From the cell containing the given text, extract its center point as [X, Y] coordinate. 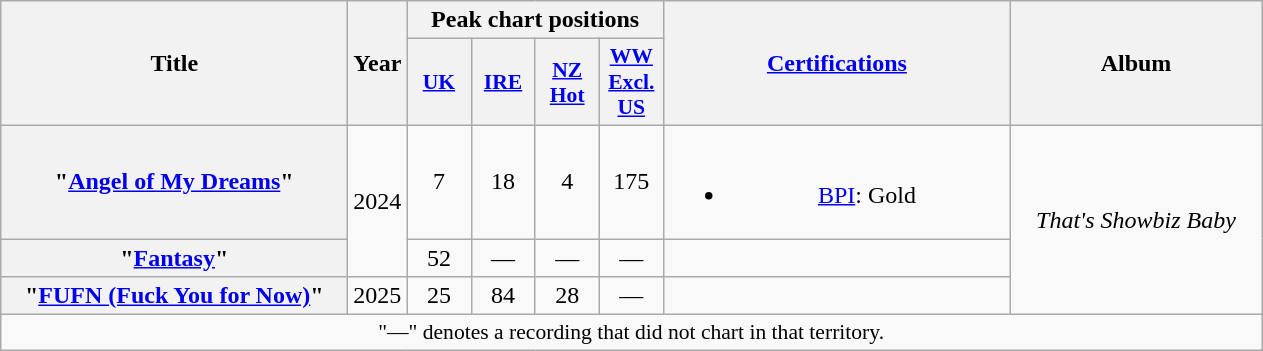
"FUFN (Fuck You for Now)" [174, 296]
Album [1136, 64]
18 [503, 182]
"Angel of My Dreams" [174, 182]
Title [174, 64]
"—" denotes a recording that did not chart in that territory. [632, 333]
84 [503, 296]
Certifications [836, 64]
That's Showbiz Baby [1136, 220]
25 [439, 296]
2024 [378, 200]
175 [631, 182]
UK [439, 82]
7 [439, 182]
52 [439, 257]
28 [567, 296]
4 [567, 182]
Year [378, 64]
IRE [503, 82]
BPI: Gold [836, 182]
Peak chart positions [535, 20]
2025 [378, 296]
"Fantasy" [174, 257]
NZHot [567, 82]
WWExcl. US [631, 82]
